Identify which cell holds the provided text, then report its (X, Y) central coordinate. 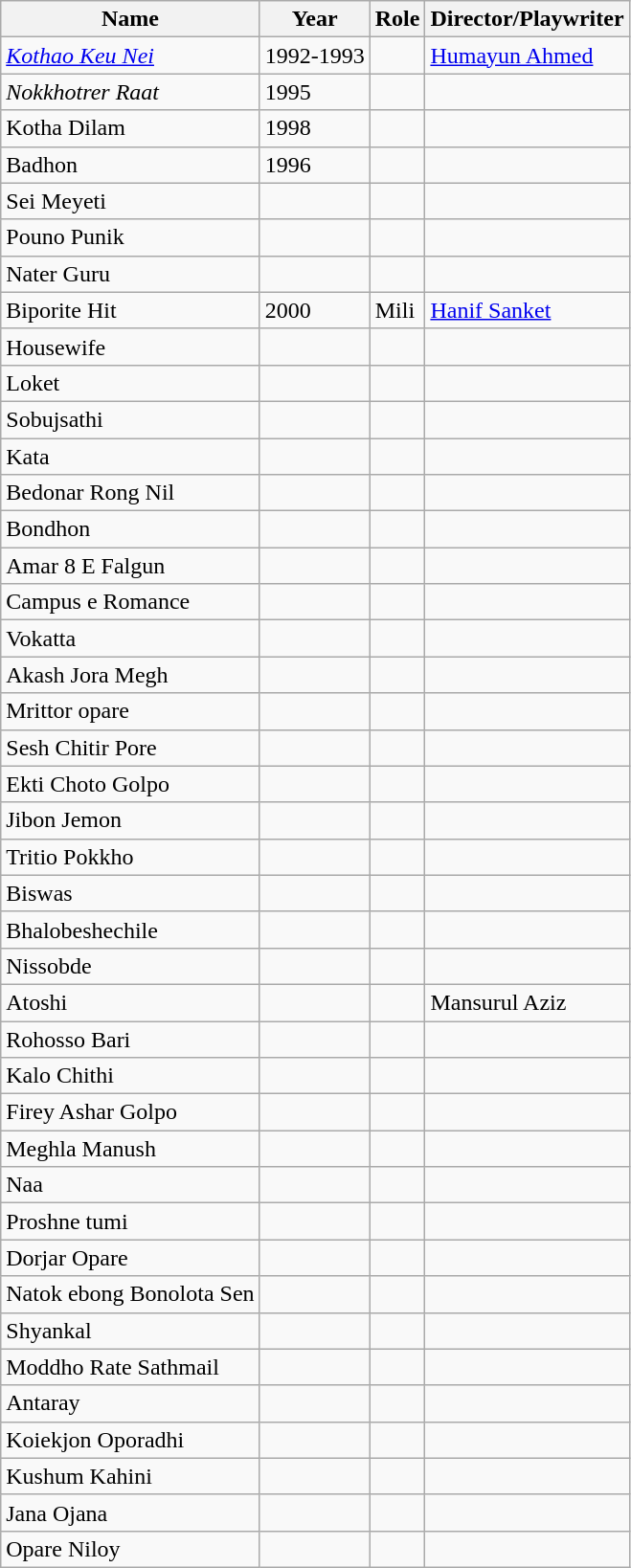
Firey Ashar Golpo (130, 1112)
Biporite Hit (130, 310)
1998 (314, 128)
Mrittor opare (130, 711)
Dorjar Opare (130, 1258)
Naa (130, 1185)
Badhon (130, 165)
Sei Meyeti (130, 201)
1996 (314, 165)
1992-1993 (314, 56)
Meghla Manush (130, 1149)
Biswas (130, 893)
Hanif Sanket (527, 310)
Nater Guru (130, 274)
Sesh Chitir Pore (130, 748)
Proshne tumi (130, 1221)
1995 (314, 92)
Amar 8 E Falgun (130, 566)
Vokatta (130, 638)
Nokkhotrer Raat (130, 92)
Antaray (130, 1403)
Mansurul Aziz (527, 1002)
Bhalobeshechile (130, 930)
Campus e Romance (130, 602)
Moddho Rate Sathmail (130, 1367)
2000 (314, 310)
Kotha Dilam (130, 128)
Jana Ojana (130, 1512)
Nissobde (130, 966)
Kothao Keu Nei (130, 56)
Natok ebong Bonolota Sen (130, 1294)
Role (397, 19)
Mili (397, 310)
Sobujsathi (130, 419)
Tritio Pokkho (130, 857)
Kalo Chithi (130, 1076)
Kushum Kahini (130, 1476)
Koiekjon Oporadhi (130, 1440)
Kata (130, 457)
Atoshi (130, 1002)
Jibon Jemon (130, 820)
Year (314, 19)
Opare Niloy (130, 1549)
Rohosso Bari (130, 1039)
Name (130, 19)
Ekti Choto Golpo (130, 784)
Akash Jora Megh (130, 675)
Director/Playwriter (527, 19)
Pouno Punik (130, 237)
Bondhon (130, 529)
Bedonar Rong Nil (130, 493)
Humayun Ahmed (527, 56)
Housewife (130, 347)
Shyankal (130, 1331)
Loket (130, 383)
